Output the [X, Y] coordinate of the center of the cell containing the given text.  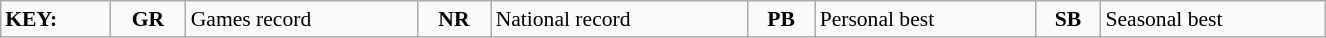
PB [782, 19]
National record [620, 19]
Seasonal best [1212, 19]
NR [454, 19]
Games record [302, 19]
Personal best [926, 19]
SB [1068, 19]
GR [148, 19]
KEY: [55, 19]
